Search for the cell housing the specified text and yield its (x, y) center coordinate. 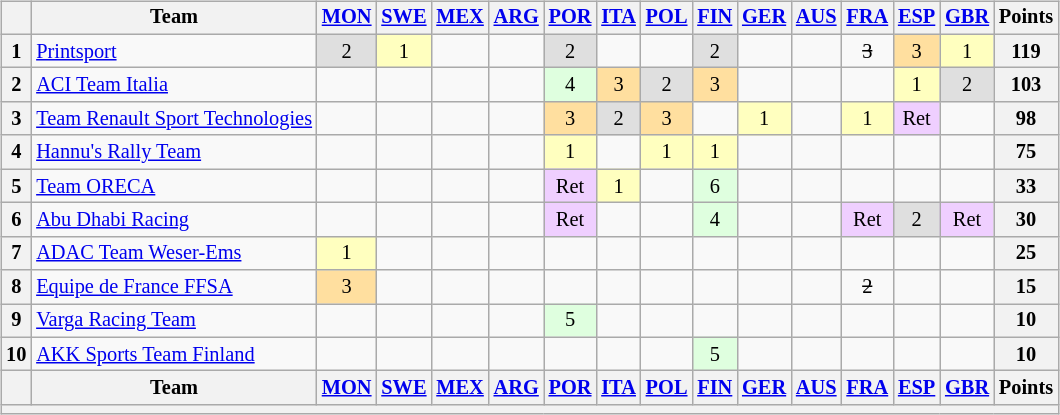
103 (1026, 85)
25 (1026, 253)
8 (16, 287)
7 (16, 253)
Team Renault Sport Technologies (174, 119)
Team ORECA (174, 186)
75 (1026, 152)
119 (1026, 51)
Printsport (174, 51)
30 (1026, 220)
ACI Team Italia (174, 85)
Varga Racing Team (174, 321)
Equipe de France FFSA (174, 287)
Abu Dhabi Racing (174, 220)
33 (1026, 186)
ADAC Team Weser-Ems (174, 253)
Hannu's Rally Team (174, 152)
98 (1026, 119)
9 (16, 321)
AKK Sports Team Finland (174, 354)
15 (1026, 287)
